Pinpoint the cell where the given text exists, returning its (X, Y) midpoint coordinate. 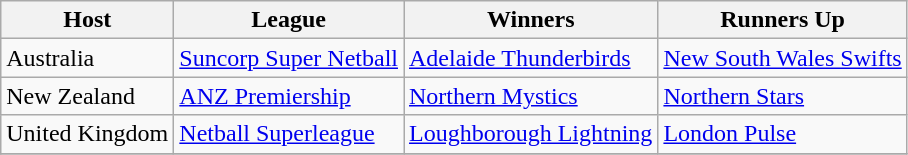
Suncorp Super Netball (289, 58)
Northern Stars (782, 96)
New Zealand (88, 96)
Netball Superleague (289, 134)
New South Wales Swifts (782, 58)
League (289, 20)
United Kingdom (88, 134)
Loughborough Lightning (531, 134)
Runners Up (782, 20)
London Pulse (782, 134)
Northern Mystics (531, 96)
Winners (531, 20)
Adelaide Thunderbirds (531, 58)
Host (88, 20)
ANZ Premiership (289, 96)
Australia (88, 58)
